For the text-containing cell, return its midpoint in (X, Y) coordinate format. 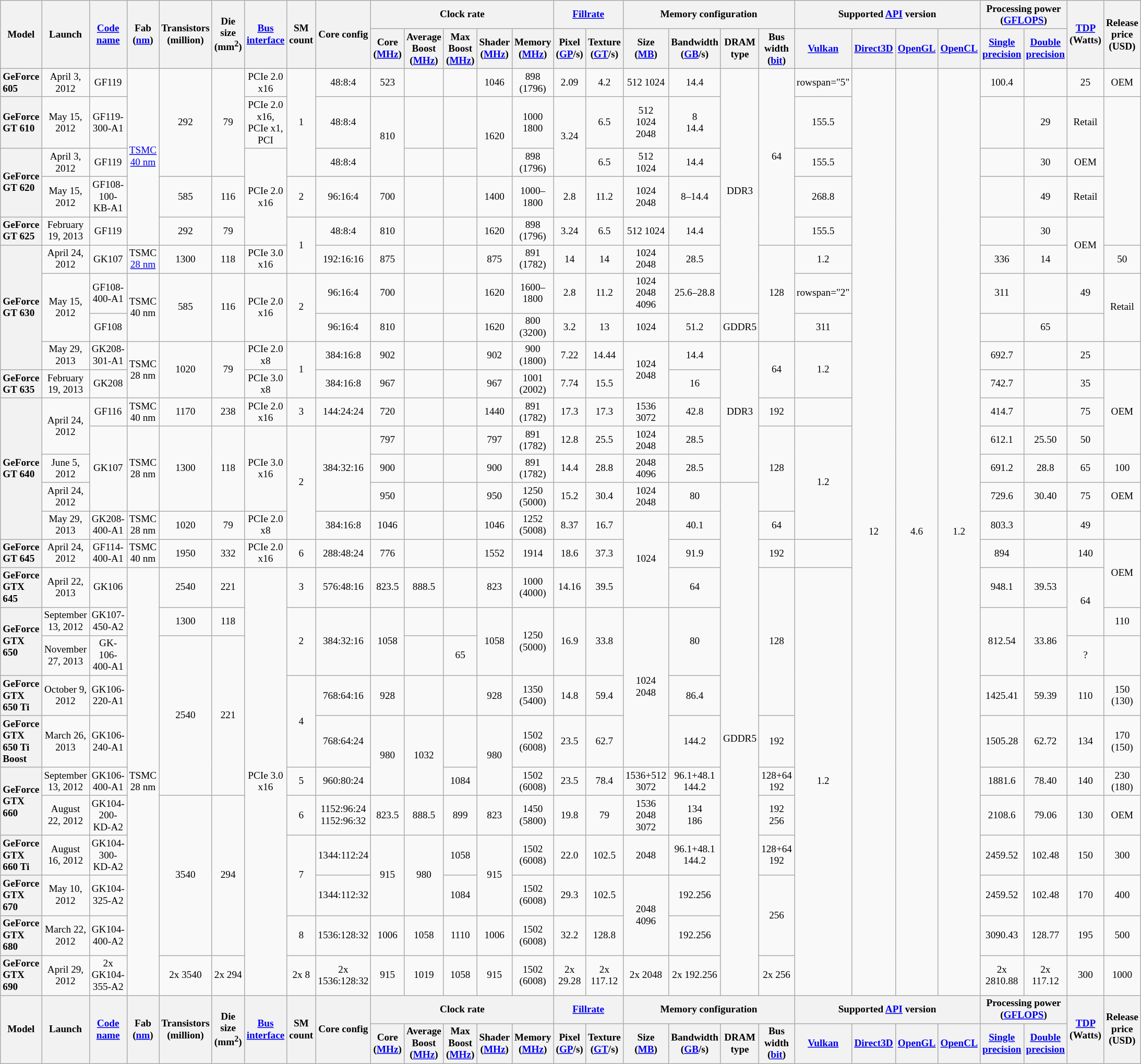
12 (873, 532)
GeForce GTX 650 (21, 642)
1019 (424, 975)
1400 (495, 197)
22.0 (570, 855)
130 (1085, 816)
7.22 (570, 355)
November 27, 2013 (66, 655)
GeForce GTX 645 (21, 587)
720 (388, 412)
3090.43 (1002, 936)
March 26, 2013 (66, 742)
1950 (186, 553)
GeForce GT 645 (21, 553)
GeForce GT 630 (21, 308)
2x 294 (228, 975)
288:48:24 (343, 553)
960:80:24 (343, 781)
3.2 (570, 327)
1032 (424, 755)
25.50 (1046, 440)
5 (302, 781)
195 (1085, 936)
62.7 (604, 742)
8.37 (570, 525)
8–14.4 (695, 197)
729.6 (1002, 497)
1344:112:32 (343, 895)
8 (302, 936)
150 (130) (1122, 696)
2.09 (570, 82)
51210242048 (646, 122)
19.8 (570, 816)
86.4 (695, 696)
268.8 (823, 197)
91.9 (695, 553)
GK106-240-A1 (108, 742)
14.8 (570, 696)
128.77 (1046, 936)
37.3 (604, 553)
PCIe 3.0 x8 (266, 384)
78.4 (604, 781)
GeForce GTX 650 Ti (21, 696)
18.6 (570, 553)
33.86 (1046, 642)
1344:112:24 (343, 855)
40.1 (695, 525)
2x 29.28 (570, 975)
1536+5123072 (646, 781)
768:64:16 (343, 696)
GF108 (108, 327)
GeForce GT 610 (21, 122)
March 22, 2012 (66, 936)
7 (302, 875)
692.7 (1002, 355)
25.5 (604, 440)
1001(2002) (533, 384)
16.9 (570, 642)
79.06 (1046, 816)
102420484096 (646, 293)
GK104-300-KD-A2 (108, 855)
150 (1085, 855)
GeForce 605 (21, 82)
7.74 (570, 384)
GeForce GTX 660 Ti (21, 855)
2108.6 (1002, 816)
GF108-100-KB-A1 (108, 197)
78.40 (1046, 781)
May 10, 2012 (66, 895)
1914 (533, 553)
16.7 (604, 525)
2x 2810.88 (1002, 975)
? (1085, 655)
October 9, 2012 (66, 696)
691.2 (1002, 468)
GeForce GTX 650 Ti Boost (21, 742)
1600–1800 (533, 293)
39.5 (604, 587)
GK106 (108, 587)
4 (302, 721)
PCIe 2.0 x16, PCIe x1, PCI (266, 122)
GF116 (108, 412)
10001800 (533, 122)
100 (1122, 468)
GeForce GTX 660 (21, 801)
2x 1536:128:32 (343, 975)
1505.28 (1002, 742)
GF108-400-A1 (108, 293)
4.2 (604, 82)
776 (388, 553)
414.7 (1002, 412)
900(1800) (533, 355)
GK-106-400-A1 (108, 655)
1000(4000) (533, 587)
42.8 (695, 412)
1536:128:32 (343, 936)
192256 (777, 816)
894 (1002, 553)
1000 (1122, 975)
192:16:16 (343, 259)
GK106-400-A1 (108, 781)
12.8 (570, 440)
803.3 (1002, 525)
256 (777, 915)
814.4 (695, 122)
GeForce GT 625 (21, 231)
GK107-450-A2 (108, 621)
5121024 (646, 163)
800(3200) (533, 327)
2x 3540 (186, 975)
14.16 (570, 587)
GeForce GT 635 (21, 384)
GeForce GT 620 (21, 183)
51.2 (695, 327)
15.5 (604, 384)
29.3 (570, 895)
2x 192.256 (695, 975)
13 (604, 327)
812.54 (1002, 642)
523 (388, 82)
30.40 (1046, 497)
April 29, 2012 (66, 975)
500 (1122, 936)
1440 (495, 412)
576:48:16 (343, 587)
1881.6 (1002, 781)
1425.41 (1002, 696)
1350(5400) (533, 696)
2x 256 (777, 975)
GeForce GT 640 (21, 468)
rowspan="2" (823, 293)
29 (1046, 122)
15363072 (646, 412)
144:24:24 (343, 412)
32.2 (570, 936)
336 (1002, 259)
100.4 (1002, 82)
230 (180) (1122, 781)
2x GK104-355-A2 (108, 975)
GF114-400-A1 (108, 553)
2x 2048 (646, 975)
134 (1085, 742)
30.4 (604, 497)
GF119-300-A1 (108, 122)
59.4 (604, 696)
1000–1800 (533, 197)
2x 8 (302, 975)
1170 (186, 412)
742.7 (1002, 384)
59.39 (1046, 696)
3540 (186, 875)
14.44 (604, 355)
33.8 (604, 642)
GK208 (108, 384)
1552 (495, 553)
400 (1122, 895)
294 (228, 875)
899 (460, 816)
170 (1085, 895)
15.2 (570, 497)
GK106-220-A1 (108, 696)
GeForce GTX 670 (21, 895)
August 22, 2012 (66, 816)
1252(5008) (533, 525)
4.6 (917, 532)
rowspan="5" (823, 82)
GK208-301-A1 (108, 355)
128.8 (604, 936)
16 (695, 384)
170 (150) (1122, 742)
62.72 (1046, 742)
612.1 (1002, 440)
2048 (646, 855)
GeForce GTX 690 (21, 975)
GK104-200-KD-A2 (108, 816)
332 (228, 553)
GK104-325-A2 (108, 895)
153620483072 (646, 816)
238 (228, 412)
1152:96:241152:96:32 (343, 816)
25.6–28.8 (695, 293)
GeForce GTX 680 (21, 936)
June 5, 2012 (66, 468)
1110 (460, 936)
134186 (695, 816)
GK208-400-A1 (108, 525)
April 22, 2013 (66, 587)
1450(5800) (533, 816)
768:64:24 (343, 742)
August 16, 2012 (66, 855)
144.2 (695, 742)
35 (1085, 384)
948.1 (1002, 587)
GK104-400-A2 (108, 936)
39.53 (1046, 587)
